Output the (X, Y) coordinate of the center of the cell containing the given text.  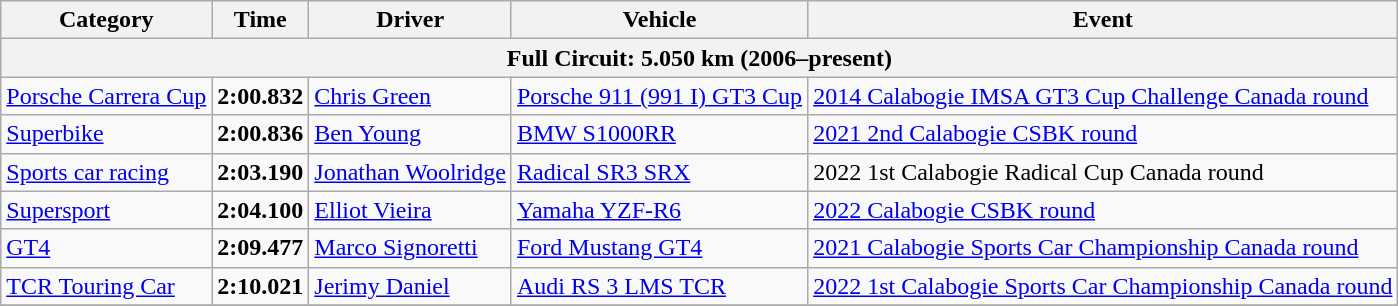
2:09.477 (260, 248)
Driver (410, 20)
Full Circuit: 5.050 km (2006–present) (700, 58)
2:00.832 (260, 96)
Ford Mustang GT4 (659, 248)
BMW S1000RR (659, 134)
Yamaha YZF-R6 (659, 210)
Audi RS 3 LMS TCR (659, 286)
2:04.100 (260, 210)
2:03.190 (260, 172)
Porsche Carrera Cup (106, 96)
Event (1103, 20)
2022 1st Calabogie Sports Car Championship Canada round (1103, 286)
2:00.836 (260, 134)
2022 1st Calabogie Radical Cup Canada round (1103, 172)
Chris Green (410, 96)
2021 Calabogie Sports Car Championship Canada round (1103, 248)
Marco Signoretti (410, 248)
2:10.021 (260, 286)
TCR Touring Car (106, 286)
Vehicle (659, 20)
2014 Calabogie IMSA GT3 Cup Challenge Canada round (1103, 96)
Superbike (106, 134)
Radical SR3 SRX (659, 172)
Jerimy Daniel (410, 286)
GT4 (106, 248)
Elliot Vieira (410, 210)
Supersport (106, 210)
Ben Young (410, 134)
Porsche 911 (991 I) GT3 Cup (659, 96)
Jonathan Woolridge (410, 172)
Sports car racing (106, 172)
Category (106, 20)
2022 Calabogie CSBK round (1103, 210)
2021 2nd Calabogie CSBK round (1103, 134)
Time (260, 20)
